Detect which cell encompasses the target text, then output its [x, y] center coordinate. 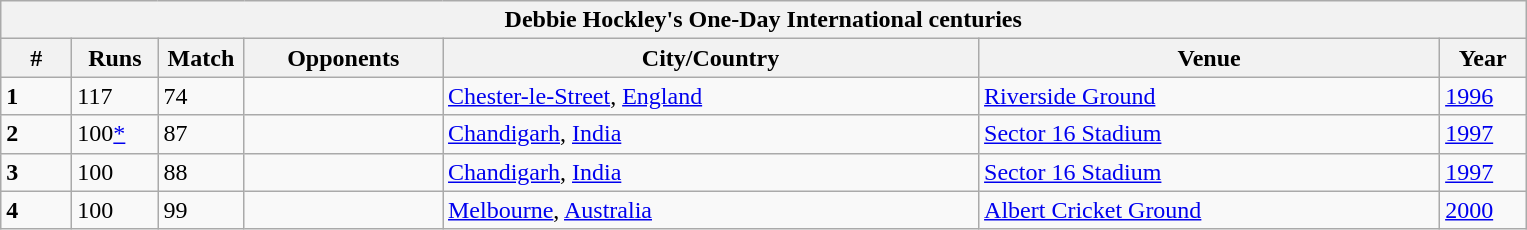
Riverside Ground [1210, 96]
3 [36, 172]
Match [201, 58]
87 [201, 134]
Chester-le-Street, England [710, 96]
1996 [1483, 96]
Debbie Hockley's One-Day International centuries [764, 20]
4 [36, 210]
Albert Cricket Ground [1210, 210]
Melbourne, Australia [710, 210]
1 [36, 96]
Year [1483, 58]
# [36, 58]
100* [115, 134]
99 [201, 210]
2000 [1483, 210]
Venue [1210, 58]
Opponents [344, 58]
2 [36, 134]
88 [201, 172]
74 [201, 96]
City/Country [710, 58]
Runs [115, 58]
117 [115, 96]
